Return (X, Y) of the center of cell containing provided text 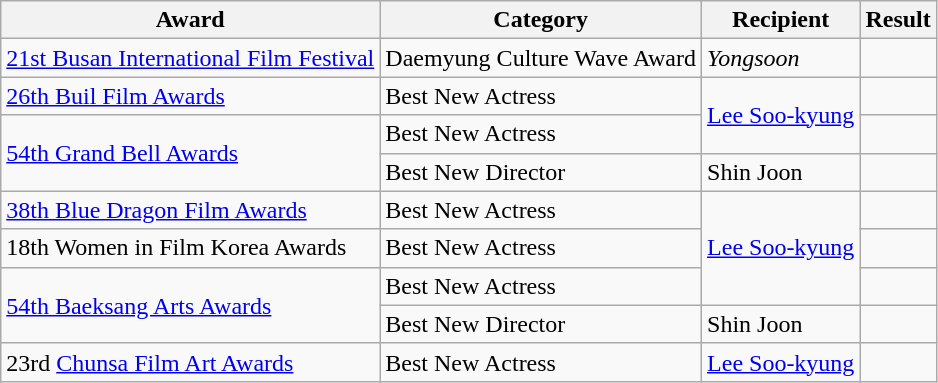
38th Blue Dragon Film Awards (190, 210)
54th Grand Bell Awards (190, 153)
54th Baeksang Arts Awards (190, 305)
26th Buil Film Awards (190, 96)
Result (898, 20)
Daemyung Culture Wave Award (541, 58)
21st Busan International Film Festival (190, 58)
Yongsoon (781, 58)
Category (541, 20)
18th Women in Film Korea Awards (190, 248)
Recipient (781, 20)
Award (190, 20)
23rd Chunsa Film Art Awards (190, 362)
